Return (X, Y) of the center of cell containing provided text 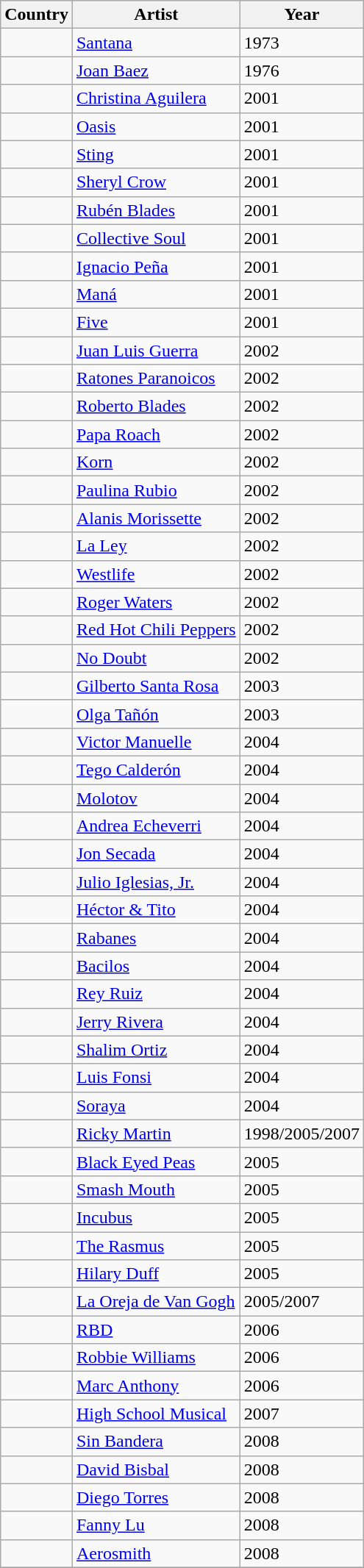
Rabanes (156, 938)
Sheryl Crow (156, 182)
Sting (156, 154)
High School Musical (156, 1414)
Roberto Blades (156, 407)
Sin Bandera (156, 1442)
La Oreja de Van Gogh (156, 1302)
Roger Waters (156, 602)
Hilary Duff (156, 1274)
Luis Fonsi (156, 1078)
Ratones Paranoicos (156, 379)
Smash Mouth (156, 1189)
Gilberto Santa Rosa (156, 686)
Victor Manuelle (156, 742)
Christina Aguilera (156, 99)
Robbie Williams (156, 1358)
Korn (156, 462)
Bacilos (156, 966)
Five (156, 322)
Ignacio Peña (156, 266)
The Rasmus (156, 1246)
Héctor & Tito (156, 910)
1976 (301, 71)
Soraya (156, 1106)
Westlife (156, 574)
2007 (301, 1414)
Juan Luis Guerra (156, 351)
Paulina Rubio (156, 490)
Jerry Rivera (156, 1022)
Diego Torres (156, 1497)
Shalim Ortiz (156, 1050)
Incubus (156, 1217)
RBD (156, 1330)
Country (37, 15)
Rubén Blades (156, 210)
Olga Tañón (156, 714)
Collective Soul (156, 238)
Alanis Morissette (156, 518)
Black Eyed Peas (156, 1161)
Papa Roach (156, 434)
Red Hot Chili Peppers (156, 630)
La Ley (156, 546)
Julio Iglesias, Jr. (156, 882)
Andrea Echeverri (156, 826)
Year (301, 15)
No Doubt (156, 658)
Aerosmith (156, 1553)
Marc Anthony (156, 1386)
Santana (156, 43)
David Bisbal (156, 1469)
Fanny Lu (156, 1525)
Jon Secada (156, 854)
Molotov (156, 798)
1973 (301, 43)
Oasis (156, 126)
Artist (156, 15)
Joan Baez (156, 71)
2005/2007 (301, 1302)
Rey Ruiz (156, 994)
Maná (156, 294)
Tego Calderón (156, 770)
1998/2005/2007 (301, 1134)
Ricky Martin (156, 1134)
